Extract the [X, Y] coordinate from the center of the cell holding the provided text.  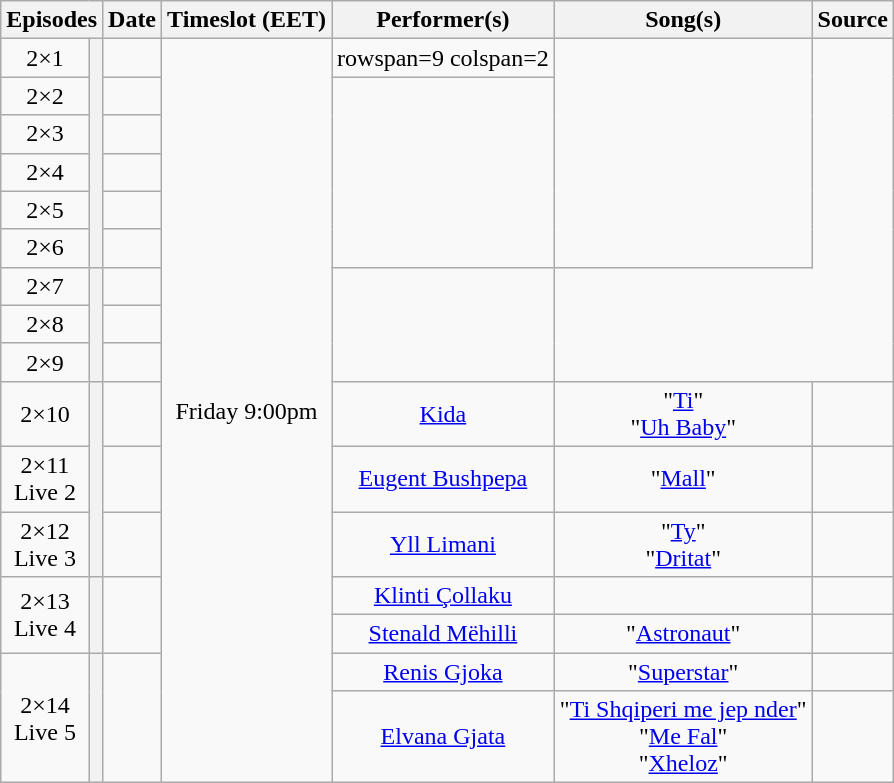
2×4 [45, 172]
2×8 [45, 324]
Elvana Gjata [444, 737]
2×1 [45, 58]
2×10 [45, 414]
Episodes [52, 20]
"Astronaut" [683, 634]
2×9 [45, 362]
Renis Gjoka [444, 672]
Friday 9:00pm [247, 411]
Klinti Çollaku [444, 596]
Yll Limani [444, 544]
Source [852, 20]
2×5 [45, 210]
Performer(s) [444, 20]
"Mall" [683, 478]
Kida [444, 414]
Song(s) [683, 20]
Stenald Mëhilli [444, 634]
"Ty""Dritat" [683, 544]
"Superstar" [683, 672]
2×14Live 5 [45, 718]
2×12Live 3 [45, 544]
"Ti Shqiperi me jep nder""Me Fal""Xheloz" [683, 737]
rowspan=9 colspan=2 [444, 58]
"Ti""Uh Baby" [683, 414]
2×13Live 4 [45, 615]
2×7 [45, 286]
2×3 [45, 134]
Timeslot (EET) [247, 20]
2×2 [45, 96]
2×11Live 2 [45, 478]
Date [132, 20]
Eugent Bushpepa [444, 478]
2×6 [45, 248]
